Pinpoint the cell where the given text exists, returning its (x, y) midpoint coordinate. 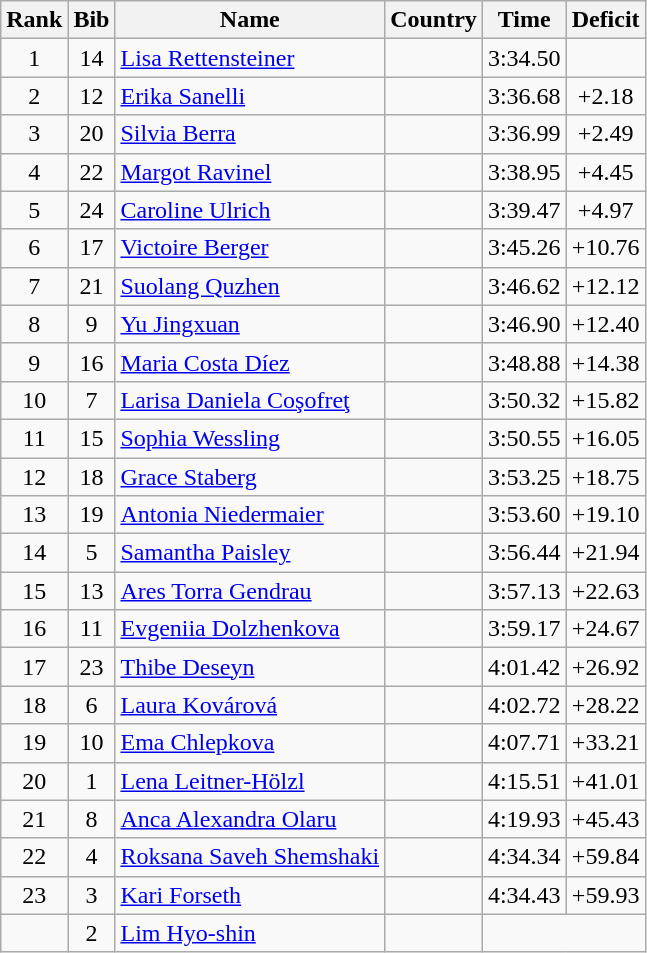
4:34.34 (524, 857)
Lim Hyo-shin (250, 933)
Thibe Deseyn (250, 667)
Antonia Niedermaier (250, 515)
+22.63 (606, 591)
Suolang Quzhen (250, 286)
3:59.17 (524, 629)
3:36.68 (524, 96)
+59.93 (606, 895)
3:53.25 (524, 477)
+19.10 (606, 515)
+33.21 (606, 743)
Bib (92, 20)
Rank (34, 20)
4:01.42 (524, 667)
+14.38 (606, 362)
Larisa Daniela Coşofreţ (250, 400)
4:07.71 (524, 743)
Yu Jingxuan (250, 324)
+2.18 (606, 96)
Erika Sanelli (250, 96)
+45.43 (606, 819)
4:15.51 (524, 781)
Evgeniia Dolzhenkova (250, 629)
+59.84 (606, 857)
+2.49 (606, 134)
+12.40 (606, 324)
+24.67 (606, 629)
+4.97 (606, 210)
3:46.62 (524, 286)
Lisa Rettensteiner (250, 58)
Grace Staberg (250, 477)
Ares Torra Gendrau (250, 591)
+26.92 (606, 667)
24 (92, 210)
Caroline Ulrich (250, 210)
+10.76 (606, 248)
3:36.99 (524, 134)
Kari Forseth (250, 895)
+21.94 (606, 553)
Silvia Berra (250, 134)
Laura Kovárová (250, 705)
3:39.47 (524, 210)
Country (434, 20)
3:48.88 (524, 362)
Margot Ravinel (250, 172)
+12.12 (606, 286)
3:57.13 (524, 591)
3:56.44 (524, 553)
Anca Alexandra Olaru (250, 819)
Victoire Berger (250, 248)
3:34.50 (524, 58)
+28.22 (606, 705)
3:53.60 (524, 515)
3:50.55 (524, 438)
Maria Costa Díez (250, 362)
4:34.43 (524, 895)
3:45.26 (524, 248)
Lena Leitner-Hölzl (250, 781)
+18.75 (606, 477)
+16.05 (606, 438)
+4.45 (606, 172)
+15.82 (606, 400)
Time (524, 20)
Sophia Wessling (250, 438)
Name (250, 20)
3:50.32 (524, 400)
Samantha Paisley (250, 553)
3:38.95 (524, 172)
Ema Chlepkova (250, 743)
4:19.93 (524, 819)
Roksana Saveh Shemshaki (250, 857)
Deficit (606, 20)
4:02.72 (524, 705)
+41.01 (606, 781)
3:46.90 (524, 324)
